Identify which cell holds the provided text, then report its [x, y] central coordinate. 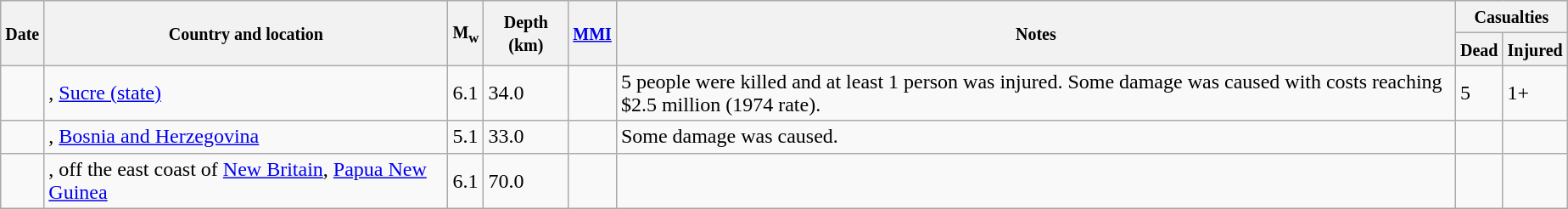
Dead [1479, 49]
Date [22, 33]
Mw [466, 33]
Injured [1535, 49]
1+ [1535, 93]
Casualties [1511, 17]
Notes [1035, 33]
Country and location [246, 33]
, Sucre (state) [246, 93]
34.0 [526, 93]
5.1 [466, 137]
Depth (km) [526, 33]
5 people were killed and at least 1 person was injured. Some damage was caused with costs reaching $2.5 million (1974 rate). [1035, 93]
33.0 [526, 137]
, off the east coast of New Britain, Papua New Guinea [246, 180]
MMI [592, 33]
70.0 [526, 180]
Some damage was caused. [1035, 137]
, Bosnia and Herzegovina [246, 137]
5 [1479, 93]
